Return the (x, y) coordinate for the center point of the cell that contains the specified text.  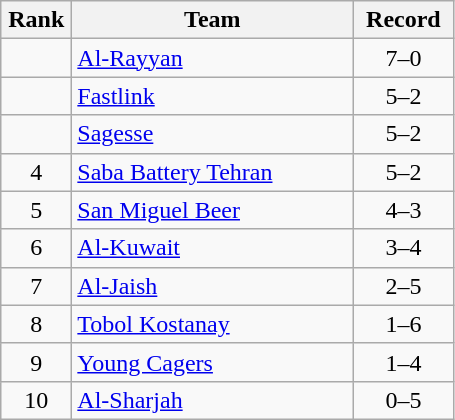
Saba Battery Tehran (212, 172)
9 (36, 362)
Fastlink (212, 96)
Al-Kuwait (212, 248)
1–4 (404, 362)
Al-Sharjah (212, 400)
2–5 (404, 286)
10 (36, 400)
6 (36, 248)
Tobol Kostanay (212, 324)
Al-Rayyan (212, 58)
7 (36, 286)
San Miguel Beer (212, 210)
0–5 (404, 400)
4 (36, 172)
4–3 (404, 210)
5 (36, 210)
Record (404, 20)
Rank (36, 20)
8 (36, 324)
3–4 (404, 248)
Sagesse (212, 134)
Young Cagers (212, 362)
Al-Jaish (212, 286)
Team (212, 20)
1–6 (404, 324)
7–0 (404, 58)
